Extract the [x, y] coordinate from the center of the cell holding the provided text.  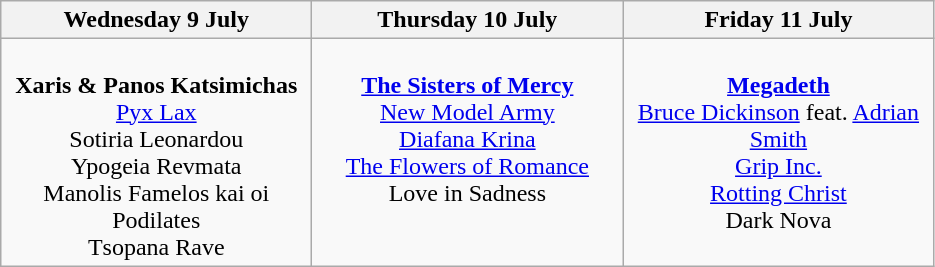
The Sisters of Mercy New Model Army Diafana Krina The Flowers of Romance Love in Sadness [468, 152]
Friday 11 July [778, 20]
Thursday 10 July [468, 20]
Megadeth Bruce Dickinson feat. Adrian Smith Grip Inc. Rotting Christ Dark Nova [778, 152]
Wednesday 9 July [156, 20]
Xaris & Panos Katsimichas Pyx Lax Sotiria Leonardou Ypogeia Revmata Manolis Famelos kai oi Podilates Τsopana Rave [156, 152]
